Determine the [X, Y] coordinate at the center of the cell enclosing the given text.  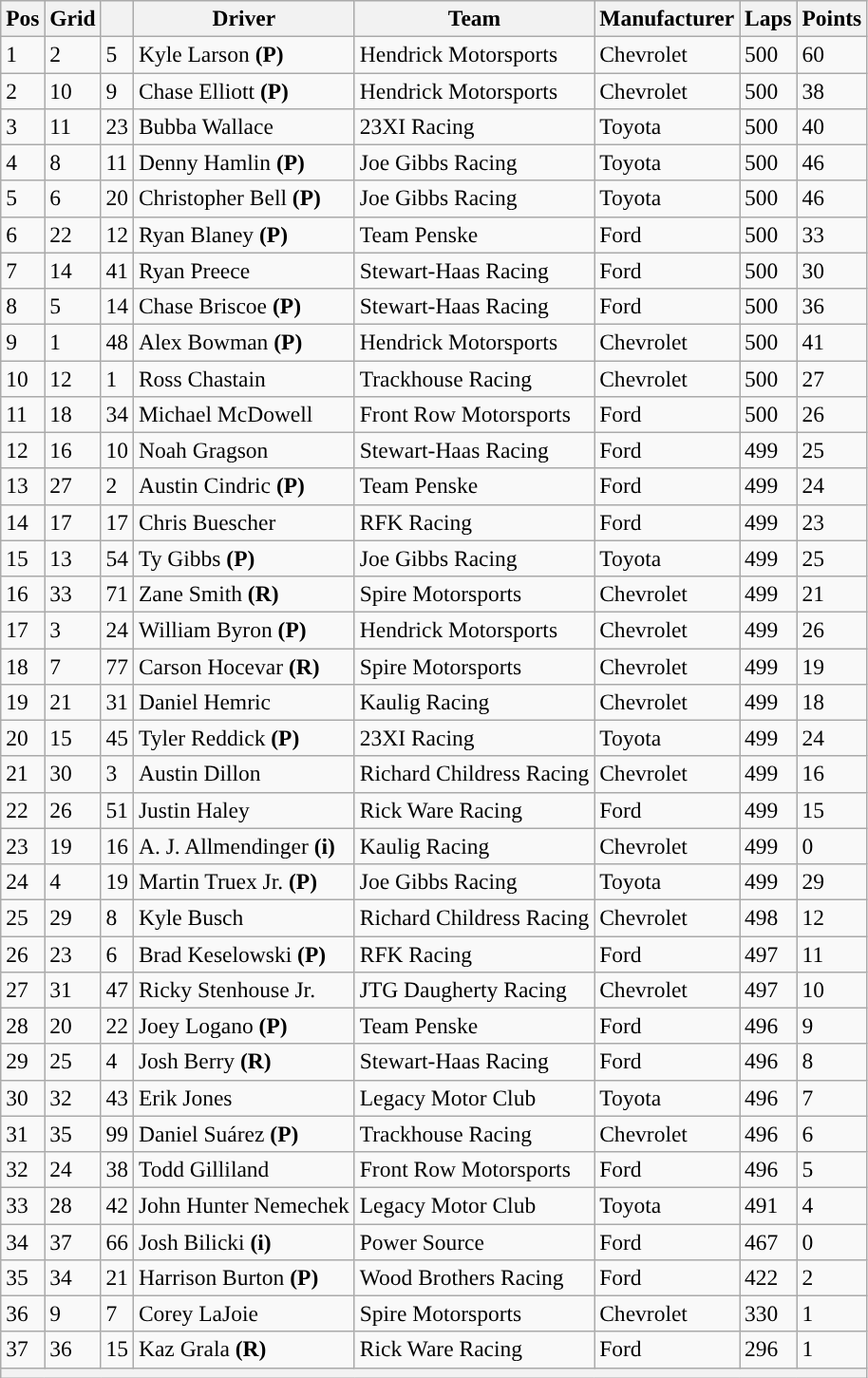
Wood Brothers Racing [474, 1277]
Manufacturer [667, 18]
66 [117, 1241]
Kyle Larson (P) [243, 54]
A. J. Allmendinger (i) [243, 846]
Ross Chastain [243, 378]
42 [117, 1205]
498 [769, 917]
99 [117, 1134]
51 [117, 810]
491 [769, 1205]
Austin Cindric (P) [243, 486]
Josh Berry (R) [243, 1062]
Todd Gilliland [243, 1169]
Daniel Hemric [243, 702]
Power Source [474, 1241]
Chase Briscoe (P) [243, 306]
Zane Smith (R) [243, 594]
48 [117, 342]
Laps [769, 18]
Brad Keselowski (P) [243, 953]
Josh Bilicki (i) [243, 1241]
Ricky Stenhouse Jr. [243, 990]
Driver [243, 18]
467 [769, 1241]
Ty Gibbs (P) [243, 558]
Team [474, 18]
Austin Dillon [243, 774]
Denny Hamlin (P) [243, 162]
Chase Elliott (P) [243, 90]
422 [769, 1277]
John Hunter Nemechek [243, 1205]
330 [769, 1313]
Alex Bowman (P) [243, 342]
45 [117, 738]
71 [117, 594]
Joey Logano (P) [243, 1026]
William Byron (P) [243, 630]
Bubba Wallace [243, 126]
Pos [23, 18]
Ryan Preece [243, 271]
Erik Jones [243, 1098]
43 [117, 1098]
Chris Buescher [243, 522]
Michael McDowell [243, 414]
77 [117, 666]
47 [117, 990]
Kyle Busch [243, 917]
Tyler Reddick (P) [243, 738]
Corey LaJoie [243, 1313]
54 [117, 558]
Justin Haley [243, 810]
Points [832, 18]
40 [832, 126]
Christopher Bell (P) [243, 198]
Harrison Burton (P) [243, 1277]
Grid [72, 18]
Carson Hocevar (R) [243, 666]
60 [832, 54]
Ryan Blaney (P) [243, 235]
Daniel Suárez (P) [243, 1134]
296 [769, 1350]
Martin Truex Jr. (P) [243, 881]
Kaz Grala (R) [243, 1350]
Noah Gragson [243, 450]
JTG Daugherty Racing [474, 990]
